Return the (X, Y) coordinate for the center point of the cell that contains the specified text.  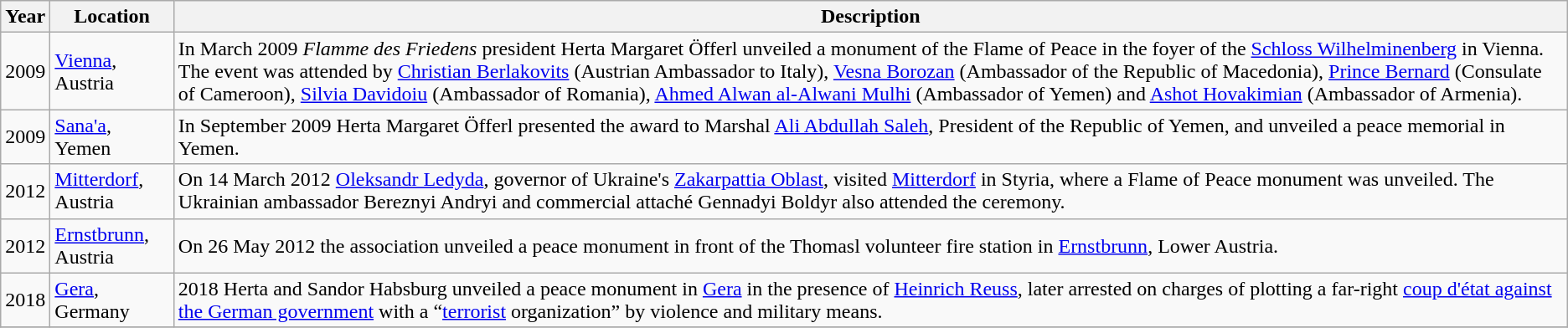
Gera, Germany (112, 300)
Mitterdorf, Austria (112, 191)
2018 (25, 300)
Sana'a, Yemen (112, 137)
Ernstbrunn, Austria (112, 246)
On 26 May 2012 the association unveiled a peace monument in front of the Thomasl volunteer fire station in Ernstbrunn, Lower Austria. (870, 246)
Vienna, Austria (112, 71)
Location (112, 17)
Description (870, 17)
Year (25, 17)
